Locate the cell with the specified text and output its [x, y] center coordinate. 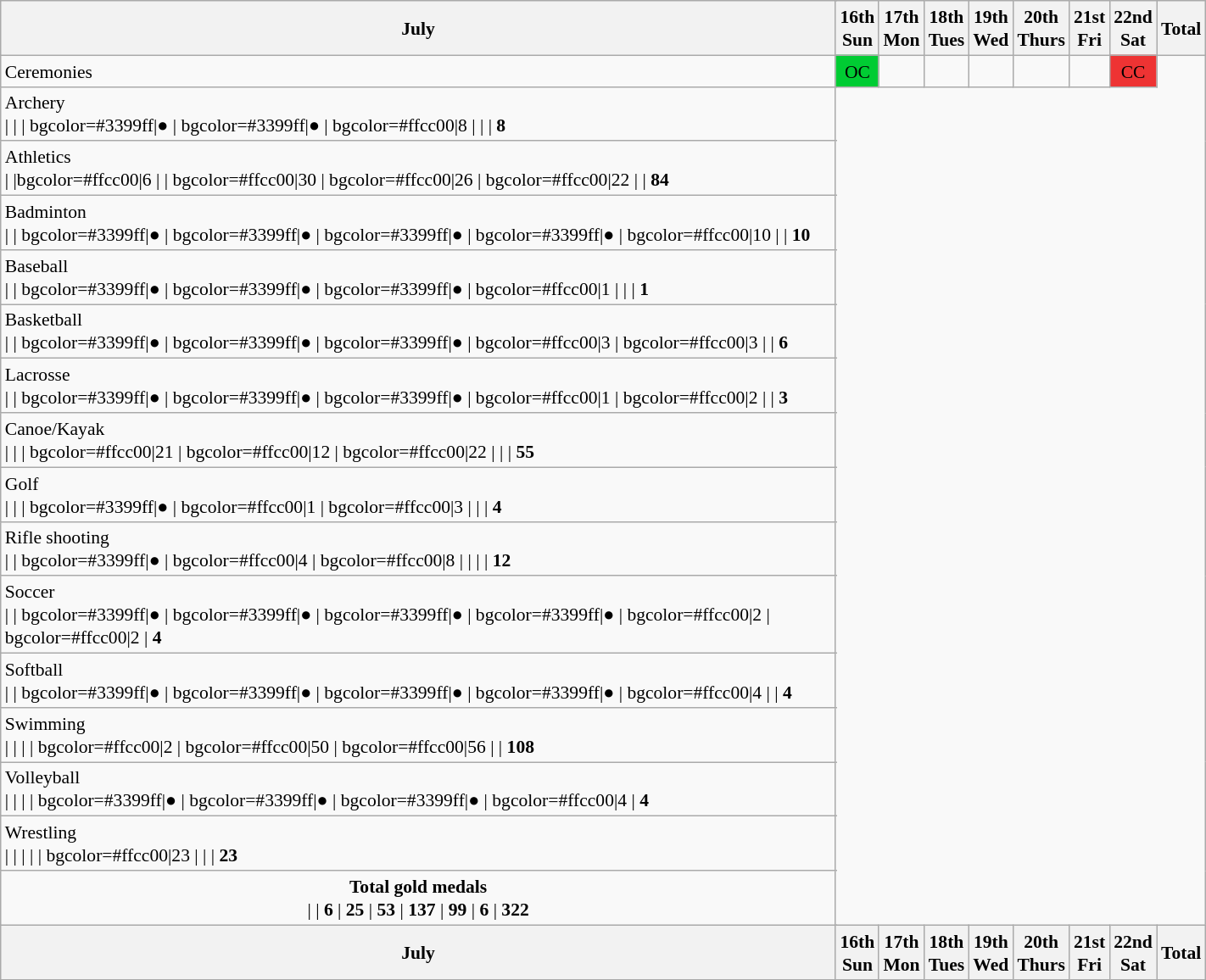
Baseball| | bgcolor=#3399ff|● | bgcolor=#3399ff|● | bgcolor=#3399ff|● | bgcolor=#ffcc00|1 | | | 1 [419, 276]
Softball| | bgcolor=#3399ff|● | bgcolor=#3399ff|● | bgcolor=#3399ff|● | bgcolor=#3399ff|● | bgcolor=#ffcc00|4 | | 4 [419, 680]
Wrestling| | | | | bgcolor=#ffcc00|23 | | | 23 [419, 844]
Badminton| | bgcolor=#3399ff|● | bgcolor=#3399ff|● | bgcolor=#3399ff|● | bgcolor=#3399ff|● | bgcolor=#ffcc00|10 | | 10 [419, 222]
Swimming| | | | bgcolor=#ffcc00|2 | bgcolor=#ffcc00|50 | bgcolor=#ffcc00|56 | | 108 [419, 734]
Total gold medals| | 6 | 25 | 53 | 137 | 99 | 6 | 322 [419, 898]
Basketball| | bgcolor=#3399ff|● | bgcolor=#3399ff|● | bgcolor=#3399ff|● | bgcolor=#ffcc00|3 | bgcolor=#ffcc00|3 | | 6 [419, 331]
Ceremonies [419, 71]
CC [1133, 71]
Rifle shooting| | bgcolor=#3399ff|● | bgcolor=#ffcc00|4 | bgcolor=#ffcc00|8 | | | | 12 [419, 548]
Lacrosse| | bgcolor=#3399ff|● | bgcolor=#3399ff|● | bgcolor=#3399ff|● | bgcolor=#ffcc00|1 | bgcolor=#ffcc00|2 | | 3 [419, 386]
Archery| | | bgcolor=#3399ff|● | bgcolor=#3399ff|● | bgcolor=#ffcc00|8 | | | 8 [419, 114]
OC [857, 71]
Volleyball| | | | bgcolor=#3399ff|● | bgcolor=#3399ff|● | bgcolor=#3399ff|● | bgcolor=#ffcc00|4 | 4 [419, 788]
Athletics| |bgcolor=#ffcc00|6 | | bgcolor=#ffcc00|30 | bgcolor=#ffcc00|26 | bgcolor=#ffcc00|22 | | 84 [419, 168]
Canoe/Kayak| | | bgcolor=#ffcc00|21 | bgcolor=#ffcc00|12 | bgcolor=#ffcc00|22 | | | 55 [419, 440]
Soccer| | bgcolor=#3399ff|● | bgcolor=#3399ff|● | bgcolor=#3399ff|● | bgcolor=#3399ff|● | bgcolor=#ffcc00|2 | bgcolor=#ffcc00|2 | 4 [419, 614]
Golf| | | bgcolor=#3399ff|● | bgcolor=#ffcc00|1 | bgcolor=#ffcc00|3 | | | 4 [419, 494]
